Output the [X, Y] coordinate of the center of the cell containing the given text.  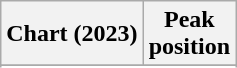
Peakposition [189, 34]
Chart (2023) [72, 34]
